Identify which cell holds the provided text, then report its [x, y] central coordinate. 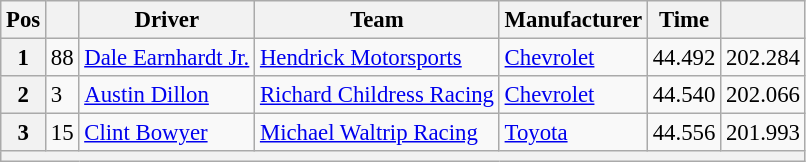
Team [378, 20]
Manufacturer [573, 20]
202.066 [764, 95]
44.540 [684, 95]
Hendrick Motorsports [378, 58]
Time [684, 20]
Richard Childress Racing [378, 95]
44.556 [684, 133]
Dale Earnhardt Jr. [167, 58]
15 [62, 133]
Michael Waltrip Racing [378, 133]
1 [24, 58]
Driver [167, 20]
Pos [24, 20]
202.284 [764, 58]
Toyota [573, 133]
Clint Bowyer [167, 133]
2 [24, 95]
44.492 [684, 58]
201.993 [764, 133]
Austin Dillon [167, 95]
88 [62, 58]
